Pinpoint the cell where the given text exists, returning its (x, y) midpoint coordinate. 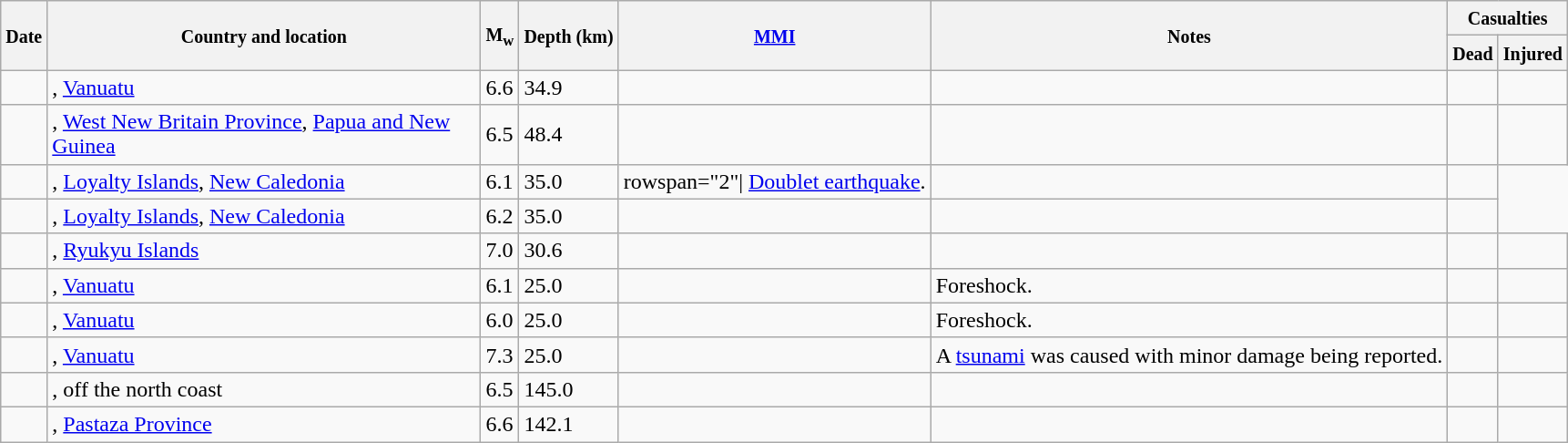
Injured (1532, 53)
, off the north coast (264, 389)
7.0 (500, 251)
7.3 (500, 355)
, Ryukyu Islands (264, 251)
145.0 (568, 389)
6.0 (500, 320)
Notes (1189, 36)
Casualties (1508, 18)
MMI (774, 36)
Mw (500, 36)
Depth (km) (568, 36)
34.9 (568, 88)
Country and location (264, 36)
48.4 (568, 135)
A tsunami was caused with minor damage being reported. (1189, 355)
30.6 (568, 251)
Dead (1473, 53)
6.2 (500, 216)
, Pastaza Province (264, 424)
rowspan="2"| Doublet earthquake. (774, 181)
Date (24, 36)
142.1 (568, 424)
, West New Britain Province, Papua and New Guinea (264, 135)
